For the text-containing cell, return its midpoint in (x, y) coordinate format. 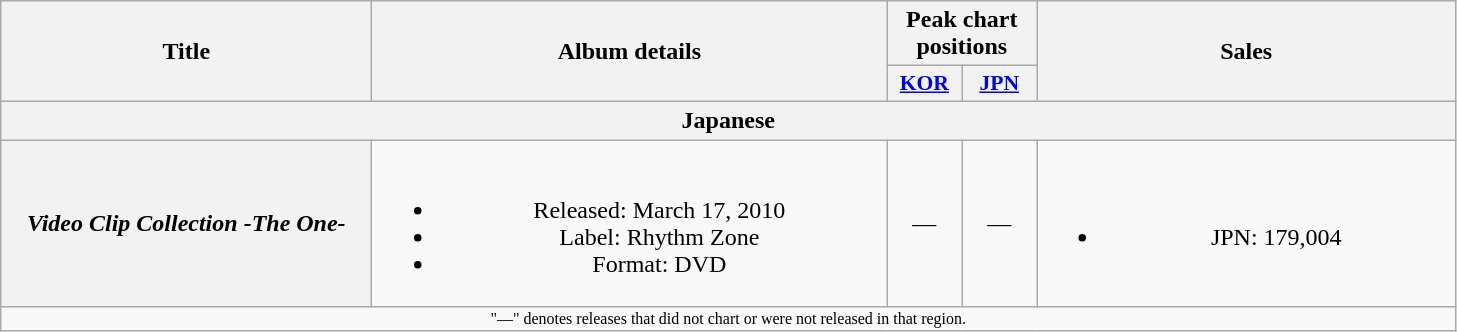
JPN (1000, 84)
Album details (630, 52)
Japanese (728, 120)
Sales (1246, 52)
Released: March 17, 2010Label: Rhythm ZoneFormat: DVD (630, 224)
JPN: 179,004 (1246, 224)
KOR (924, 84)
Title (186, 52)
Video Clip Collection -The One- (186, 224)
"—" denotes releases that did not chart or were not released in that region. (728, 319)
Peak chart positions (962, 34)
